Search for the cell housing the specified text and yield its (X, Y) center coordinate. 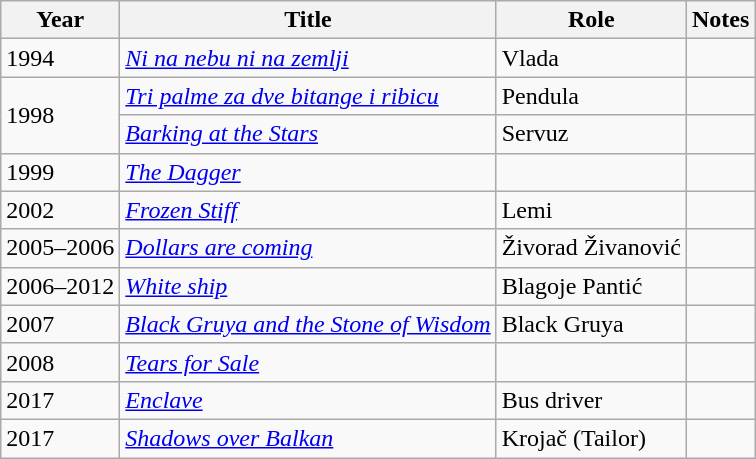
Frozen Stiff (308, 210)
2002 (60, 210)
Black Gruya and the Stone of Wisdom (308, 324)
Živorad Živanović (591, 248)
Role (591, 20)
Servuz (591, 134)
2006–2012 (60, 286)
Dollars are coming (308, 248)
Bus driver (591, 400)
2007 (60, 324)
Enclave (308, 400)
Tri palme za dve bitange i ribicu (308, 96)
2005–2006 (60, 248)
1994 (60, 58)
Krojač (Tailor) (591, 438)
2008 (60, 362)
Pendula (591, 96)
Shadows over Balkan (308, 438)
1998 (60, 115)
The Dagger (308, 172)
Vlada (591, 58)
Year (60, 20)
Tears for Sale (308, 362)
Notes (720, 20)
White ship (308, 286)
Barking at the Stars (308, 134)
Lemi (591, 210)
Ni na nebu ni na zemlji (308, 58)
Title (308, 20)
1999 (60, 172)
Blagoje Pantić (591, 286)
Black Gruya (591, 324)
